Identify which cell holds the provided text, then report its [x, y] central coordinate. 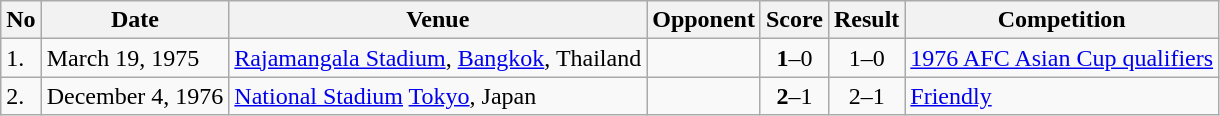
Result [866, 20]
Date [135, 20]
Venue [438, 20]
1976 AFC Asian Cup qualifiers [1062, 58]
Competition [1062, 20]
2. [21, 96]
1. [21, 58]
Friendly [1062, 96]
December 4, 1976 [135, 96]
Rajamangala Stadium, Bangkok, Thailand [438, 58]
Score [794, 20]
Opponent [704, 20]
National Stadium Tokyo, Japan [438, 96]
March 19, 1975 [135, 58]
No [21, 20]
